Return the (x, y) coordinate for the center point of the cell that contains the specified text.  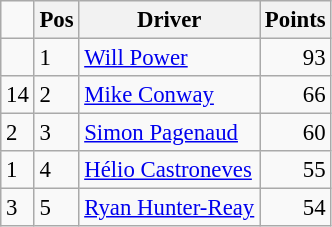
60 (296, 133)
Pos (56, 20)
5 (56, 208)
Simon Pagenaud (170, 133)
4 (56, 170)
Ryan Hunter-Reay (170, 208)
Driver (170, 20)
Will Power (170, 58)
14 (18, 95)
93 (296, 58)
Mike Conway (170, 95)
54 (296, 208)
66 (296, 95)
55 (296, 170)
Points (296, 20)
Hélio Castroneves (170, 170)
